Find where the given text appears and provide that cell's center as [x, y] coordinate. 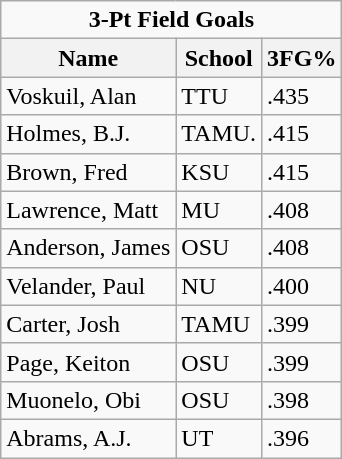
Holmes, B.J. [88, 134]
Carter, Josh [88, 324]
Velander, Paul [88, 286]
TAMU [219, 324]
Voskuil, Alan [88, 96]
Page, Keiton [88, 362]
Abrams, A.J. [88, 438]
3-Pt Field Goals [172, 20]
Brown, Fred [88, 172]
.400 [302, 286]
Name [88, 58]
3FG% [302, 58]
TAMU. [219, 134]
School [219, 58]
.396 [302, 438]
NU [219, 286]
MU [219, 210]
TTU [219, 96]
KSU [219, 172]
.398 [302, 400]
UT [219, 438]
Anderson, James [88, 248]
Lawrence, Matt [88, 210]
.435 [302, 96]
Muonelo, Obi [88, 400]
